Determine the [X, Y] coordinate at the center of the cell enclosing the given text.  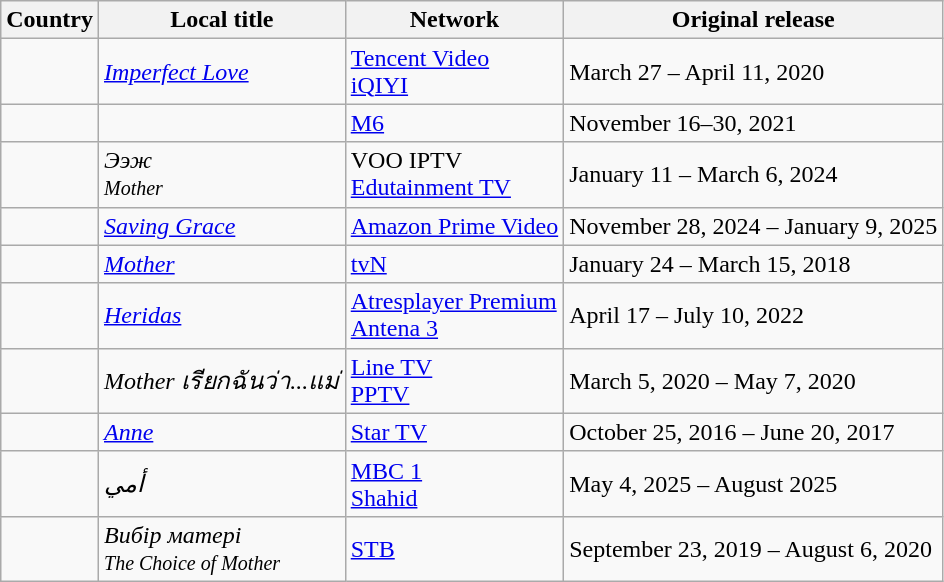
Mother เรียกฉันว่า...แม่ [222, 380]
Amazon Prime Video [454, 226]
January 24 – March 15, 2018 [754, 264]
January 11 – March 6, 2024 [754, 174]
November 16–30, 2021 [754, 123]
VOO IPTVEdutainment TV [454, 174]
Mother [222, 264]
Original release [754, 20]
Star TV [454, 432]
March 5, 2020 – May 7, 2020 [754, 380]
STB [454, 548]
March 27 – April 11, 2020 [754, 72]
November 28, 2024 – January 9, 2025 [754, 226]
Imperfect Love [222, 72]
April 17 – July 10, 2022 [754, 316]
Line TVPPTV [454, 380]
Atresplayer PremiumAntena 3 [454, 316]
أمي [222, 484]
Heridas [222, 316]
October 25, 2016 – June 20, 2017 [754, 432]
Saving Grace [222, 226]
September 23, 2019 – August 6, 2020 [754, 548]
M6 [454, 123]
Tencent VideoiQIYI [454, 72]
Network [454, 20]
Country [50, 20]
tvN [454, 264]
Anne [222, 432]
ЭэжMother [222, 174]
Вибір матеріThe Choice of Mother [222, 548]
Local title [222, 20]
MBC 1Shahid [454, 484]
May 4, 2025 – August 2025 [754, 484]
